Detect which cell encompasses the target text, then output its [X, Y] center coordinate. 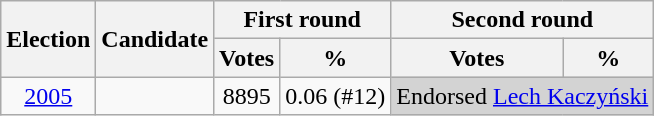
Election [48, 39]
2005 [48, 96]
Second round [522, 20]
8895 [247, 96]
Endorsed Lech Kaczyński [522, 96]
0.06 (#12) [336, 96]
First round [302, 20]
Candidate [155, 39]
